Provide the [X, Y] coordinate of the cell's center where the given text is located.  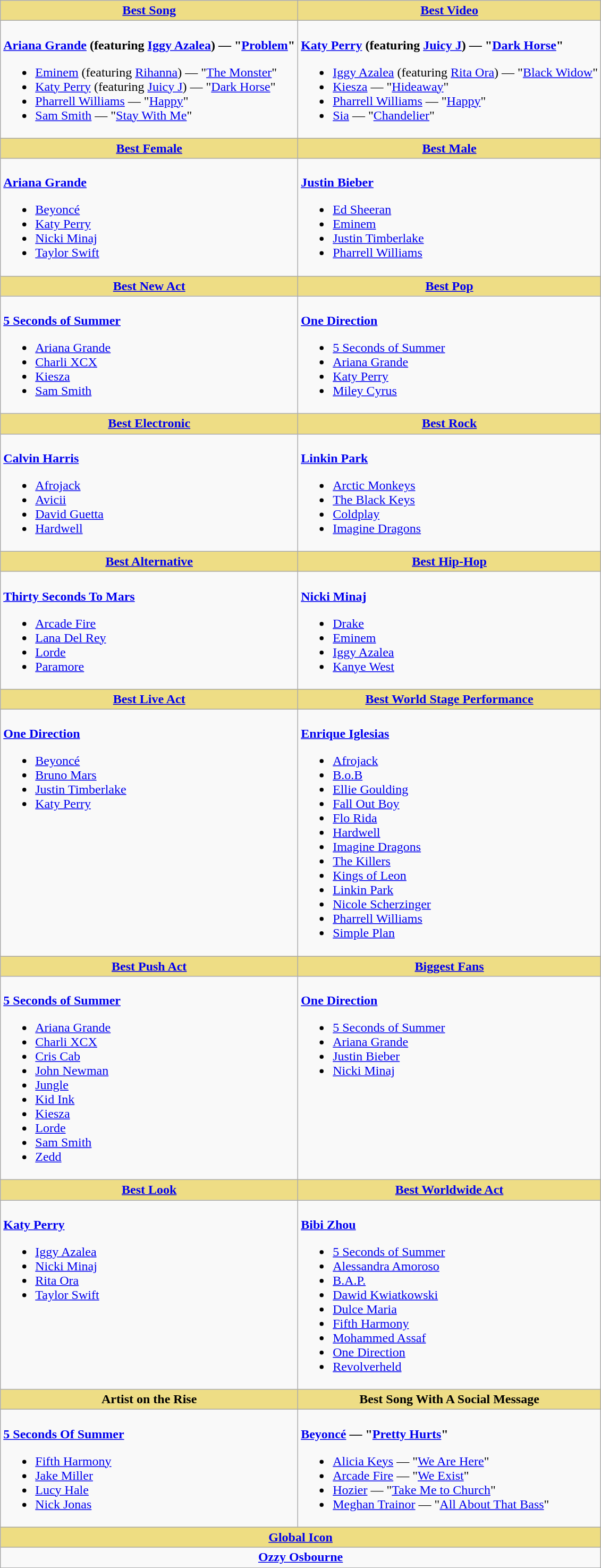
Linkin ParkArctic MonkeysThe Black KeysColdplayImagine Dragons [450, 492]
Katy PerryIggy AzaleaNicki MinajRita OraTaylor Swift [149, 1295]
Biggest Fans [450, 966]
Best Worldwide Act [450, 1190]
Best Alternative [149, 561]
5 Seconds of SummerAriana GrandeCharli XCXKieszaSam Smith [149, 355]
Best Electronic [149, 424]
Best Push Act [149, 966]
Artist on the Rise [149, 1400]
Beyoncé — "Pretty Hurts"Alicia Keys — "We Are Here"Arcade Fire — "We Exist"Hozier — "Take Me to Church"Meghan Trainor — "All About That Bass" [450, 1468]
Best New Act [149, 286]
Best Pop [450, 286]
Best Male [450, 148]
Justin BieberEd SheeranEminemJustin TimberlakePharrell Williams [450, 217]
5 Seconds of SummerAriana GrandeCharli XCXCris CabJohn NewmanJungleKid InkKieszaLordeSam SmithZedd [149, 1078]
Ozzy Osbourne [301, 1557]
Best World Stage Performance [450, 699]
One DirectionBeyoncéBruno MarsJustin TimberlakeKaty Perry [149, 832]
Global Icon [301, 1537]
Best Live Act [149, 699]
5 Seconds Of SummerFifth HarmonyJake MillerLucy HaleNick Jonas [149, 1468]
Best Female [149, 148]
One Direction5 Seconds of SummerAriana GrandeJustin BieberNicki Minaj [450, 1078]
Best Rock [450, 424]
Best Video [450, 11]
Best Hip-Hop [450, 561]
Thirty Seconds To MarsArcade FireLana Del ReyLordeParamore [149, 630]
One Direction5 Seconds of SummerAriana GrandeKaty PerryMiley Cyrus [450, 355]
Best Song With A Social Message [450, 1400]
Calvin HarrisAfrojackAviciiDavid GuettaHardwell [149, 492]
Best Look [149, 1190]
Best Song [149, 11]
Nicki MinajDrakeEminemIggy AzaleaKanye West [450, 630]
Ariana GrandeBeyoncéKaty PerryNicki MinajTaylor Swift [149, 217]
Bibi Zhou5 Seconds of SummerAlessandra AmorosoB.A.P.Dawid KwiatkowskiDulce MariaFifth HarmonyMohammed AssafOne DirectionRevolverheld [450, 1295]
